Find where the given text appears and provide that cell's center as [X, Y] coordinate. 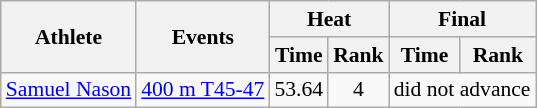
53.64 [298, 90]
4 [358, 90]
did not advance [462, 90]
Events [202, 36]
Samuel Nason [68, 90]
400 m T45-47 [202, 90]
Heat [328, 19]
Athlete [68, 36]
Final [462, 19]
